Capture the cell that displays the provided text and extract its [x, y] central coordinate. 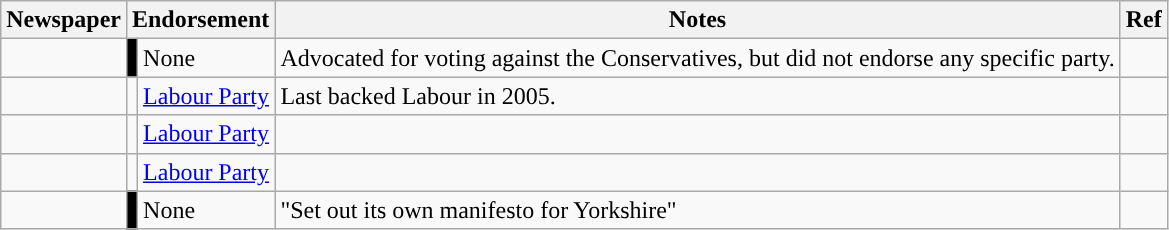
Ref [1144, 20]
Notes [698, 20]
Advocated for voting against the Conservatives, but did not endorse any specific party. [698, 58]
Newspaper [64, 20]
Endorsement [200, 20]
Last backed Labour in 2005. [698, 96]
"Set out its own manifesto for Yorkshire" [698, 210]
